Output the [X, Y] coordinate of the center of the cell containing the given text.  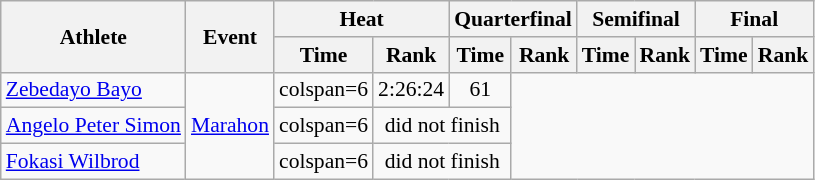
2:26:24 [411, 90]
Fokasi Wilbrod [94, 162]
Final [754, 19]
Angelo Peter Simon [94, 126]
Event [230, 36]
Athlete [94, 36]
61 [480, 90]
Heat [362, 19]
Semifinal [636, 19]
Zebedayo Bayo [94, 90]
Marahon [230, 126]
Quarterfinal [513, 19]
